Scan for the cell matching the given text and deliver its [x, y] coordinate at center. 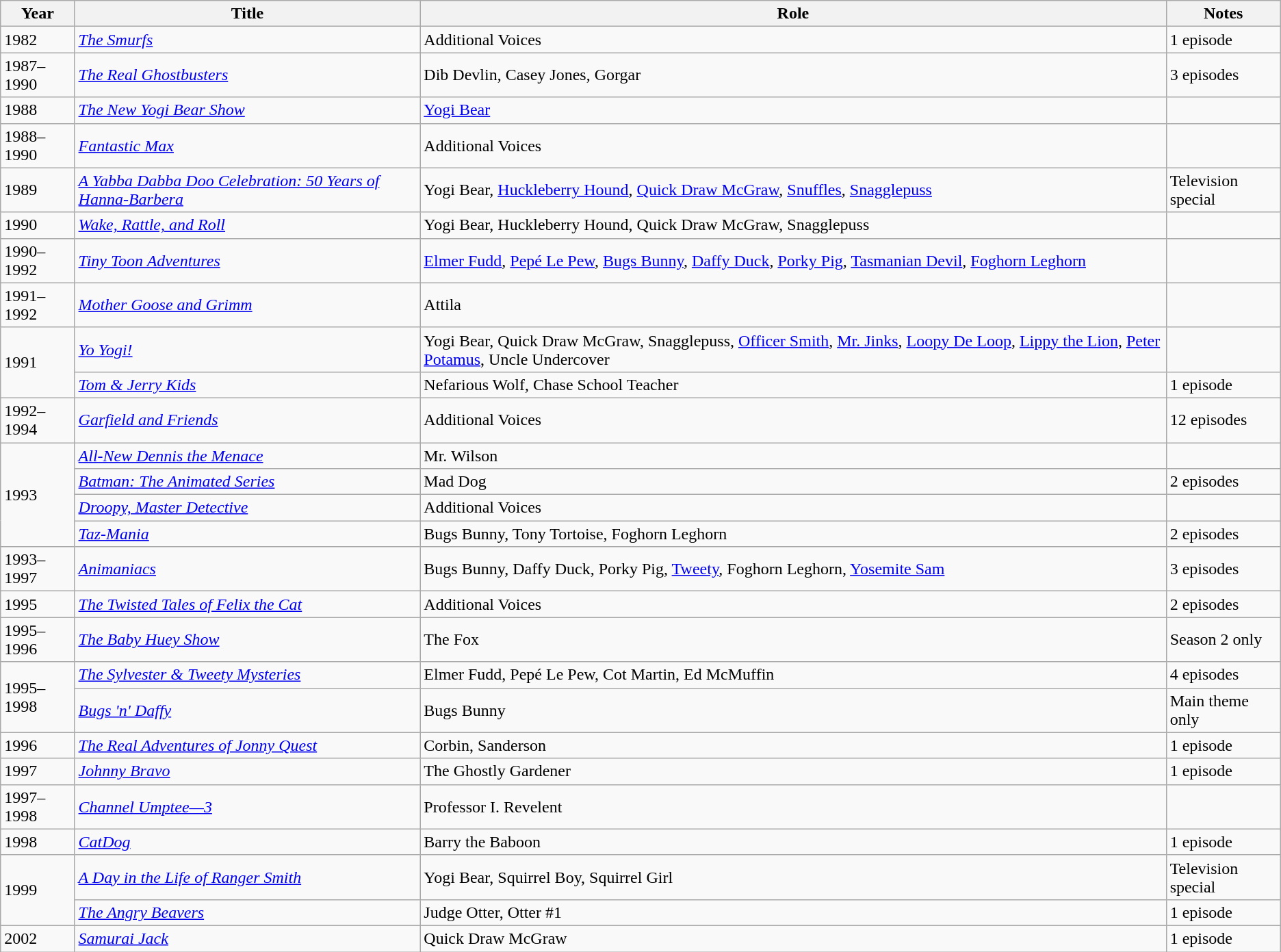
1995 [38, 604]
1993–1997 [38, 569]
Bugs Bunny, Tony Tortoise, Foghorn Leghorn [793, 534]
Mr. Wilson [793, 455]
4 episodes [1224, 675]
The Real Adventures of Jonny Quest [248, 745]
1989 [38, 190]
Tom & Jerry Kids [248, 385]
1996 [38, 745]
2002 [38, 938]
Quick Draw McGraw [793, 938]
1982 [38, 40]
Garfield and Friends [248, 420]
1992–1994 [38, 420]
1991–1992 [38, 305]
1987–1990 [38, 75]
Bugs Bunny [793, 710]
1997 [38, 771]
Role [793, 14]
All-New Dennis the Menace [248, 455]
Barry the Baboon [793, 842]
1991 [38, 363]
Fantastic Max [248, 145]
Yogi Bear, Huckleberry Hound, Quick Draw McGraw, Snuffles, Snagglepuss [793, 190]
Tiny Toon Adventures [248, 260]
Corbin, Sanderson [793, 745]
Droopy, Master Detective [248, 508]
1990–1992 [38, 260]
Yo Yogi! [248, 349]
Season 2 only [1224, 639]
A Yabba Dabba Doo Celebration: 50 Years of Hanna-Barbera [248, 190]
Channel Umptee—3 [248, 806]
12 episodes [1224, 420]
The Sylvester & Tweety Mysteries [248, 675]
Animaniacs [248, 569]
1988–1990 [38, 145]
The Real Ghostbusters [248, 75]
The Baby Huey Show [248, 639]
The Twisted Tales of Felix the Cat [248, 604]
Batman: The Animated Series [248, 482]
Attila [793, 305]
1998 [38, 842]
Taz-Mania [248, 534]
Judge Otter, Otter #1 [793, 912]
1995–1996 [38, 639]
Wake, Rattle, and Roll [248, 225]
1997–1998 [38, 806]
1999 [38, 890]
Yogi Bear, Huckleberry Hound, Quick Draw McGraw, Snagglepuss [793, 225]
The Smurfs [248, 40]
Professor I. Revelent [793, 806]
1990 [38, 225]
Mother Goose and Grimm [248, 305]
Elmer Fudd, Pepé Le Pew, Bugs Bunny, Daffy Duck, Porky Pig, Tasmanian Devil, Foghorn Leghorn [793, 260]
Bugs Bunny, Daffy Duck, Porky Pig, Tweety, Foghorn Leghorn, Yosemite Sam [793, 569]
The Fox [793, 639]
The Angry Beavers [248, 912]
Notes [1224, 14]
Yogi Bear [793, 110]
CatDog [248, 842]
Main theme only [1224, 710]
1988 [38, 110]
A Day in the Life of Ranger Smith [248, 877]
Yogi Bear, Squirrel Boy, Squirrel Girl [793, 877]
Title [248, 14]
1995–1998 [38, 697]
Elmer Fudd, Pepé Le Pew, Cot Martin, Ed McMuffin [793, 675]
Samurai Jack [248, 938]
Yogi Bear, Quick Draw McGraw, Snagglepuss, Officer Smith, Mr. Jinks, Loopy De Loop, Lippy the Lion, Peter Potamus, Uncle Undercover [793, 349]
Johnny Bravo [248, 771]
Dib Devlin, Casey Jones, Gorgar [793, 75]
Year [38, 14]
1993 [38, 494]
The New Yogi Bear Show [248, 110]
Bugs 'n' Daffy [248, 710]
Nefarious Wolf, Chase School Teacher [793, 385]
Mad Dog [793, 482]
The Ghostly Gardener [793, 771]
